Determine the [X, Y] coordinate at the center of the cell enclosing the given text.  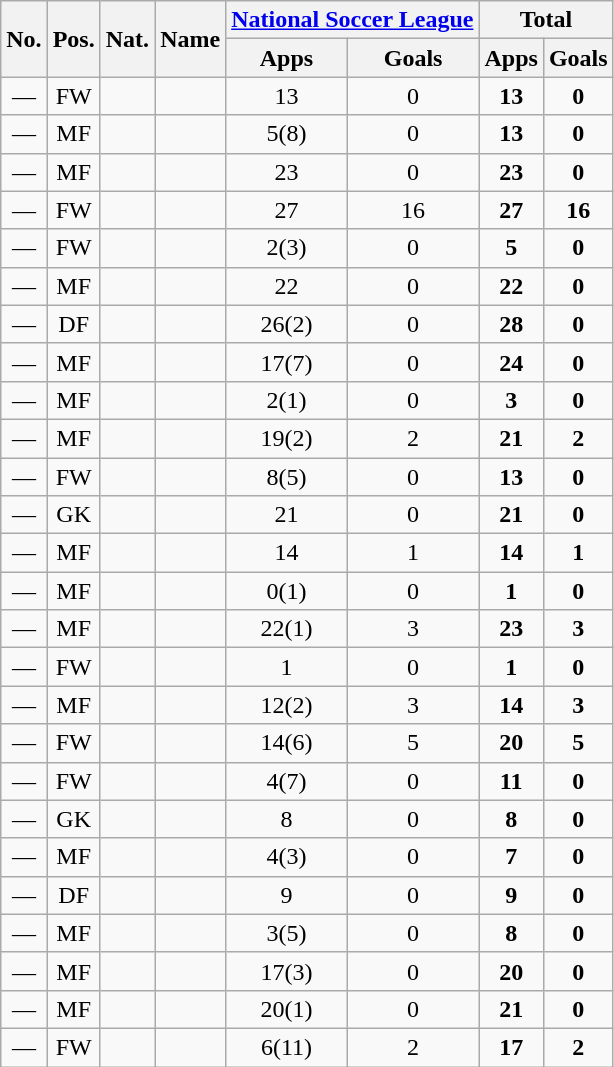
2(3) [287, 248]
Total [546, 20]
14(6) [287, 743]
8(5) [287, 477]
24 [511, 362]
12(2) [287, 705]
28 [511, 324]
11 [511, 781]
0(1) [287, 591]
No. [24, 39]
Nat. [127, 39]
17 [511, 1047]
26(2) [287, 324]
Pos. [74, 39]
4(3) [287, 857]
4(7) [287, 781]
19(2) [287, 438]
17(7) [287, 362]
Name [190, 39]
National Soccer League [352, 20]
20(1) [287, 1009]
5(8) [287, 134]
7 [511, 857]
6(11) [287, 1047]
22(1) [287, 629]
17(3) [287, 971]
2(1) [287, 400]
3(5) [287, 933]
